For the text-containing cell, return its midpoint in [x, y] coordinate format. 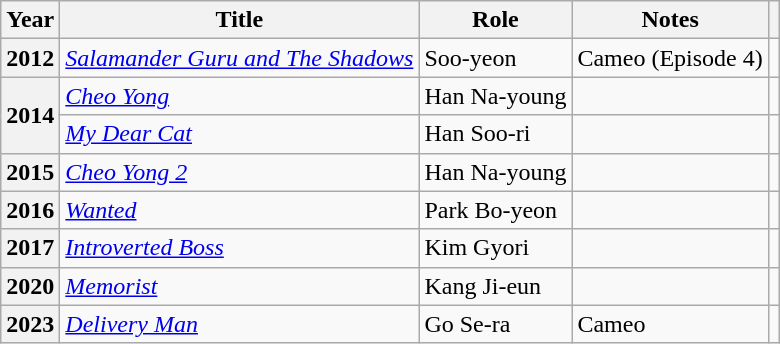
2012 [30, 58]
2016 [30, 210]
Go Se-ra [496, 324]
Cameo (Episode 4) [670, 58]
2023 [30, 324]
Year [30, 20]
Kang Ji-eun [496, 286]
Introverted Boss [240, 248]
Delivery Man [240, 324]
Park Bo-yeon [496, 210]
Salamander Guru and The Shadows [240, 58]
2020 [30, 286]
Cheo Yong 2 [240, 172]
Cameo [670, 324]
2017 [30, 248]
Wanted [240, 210]
Memorist [240, 286]
Soo-yeon [496, 58]
Title [240, 20]
Role [496, 20]
2014 [30, 115]
Notes [670, 20]
2015 [30, 172]
Kim Gyori [496, 248]
My Dear Cat [240, 134]
Han Soo-ri [496, 134]
Cheo Yong [240, 96]
